Locate the cell with the specified text and output its (X, Y) center coordinate. 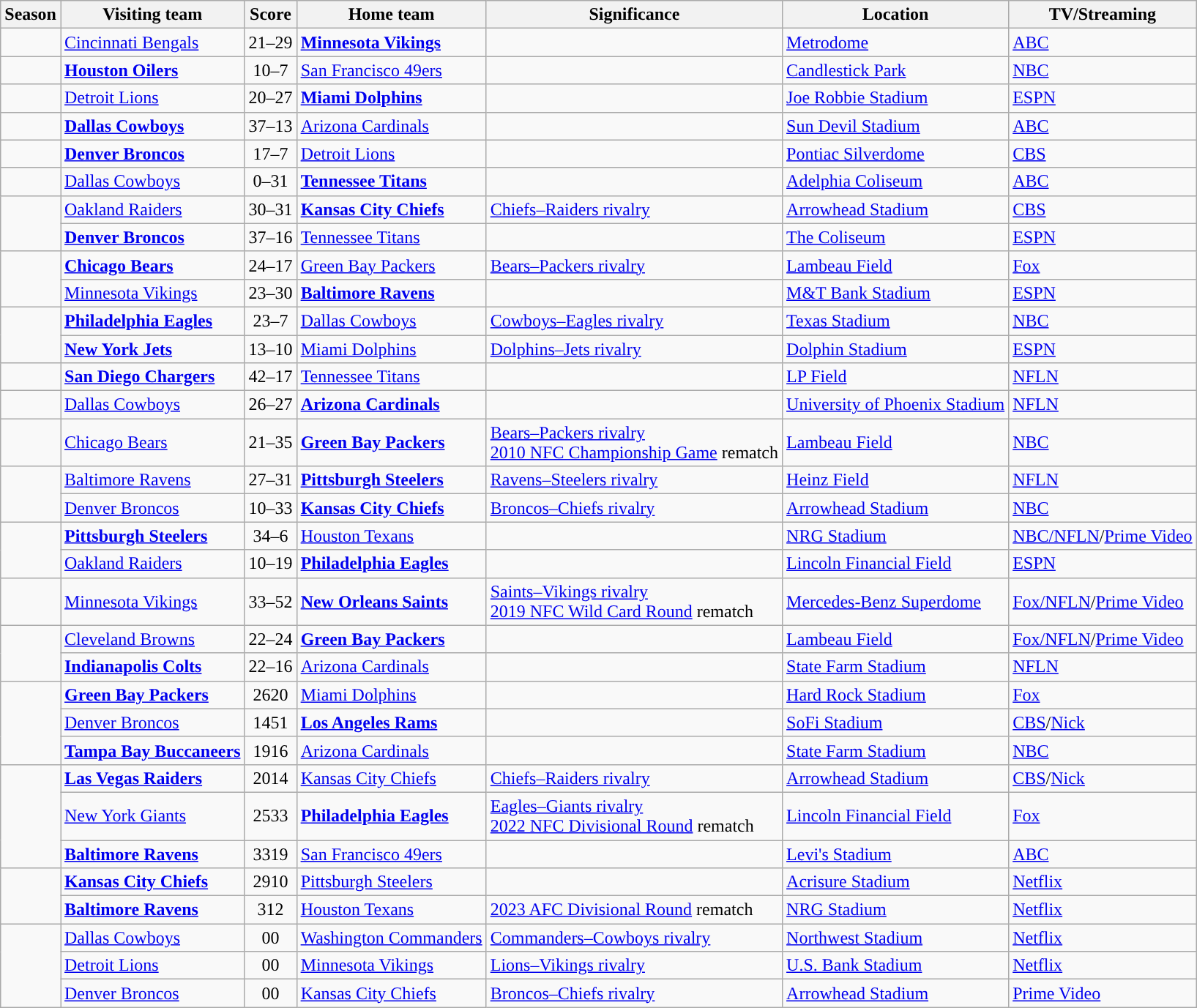
University of Phoenix Stadium (896, 405)
Lions–Vikings rivalry (634, 966)
New Orleans Saints (391, 602)
TV/Streaming (1103, 15)
M&T Bank Stadium (896, 293)
New York Jets (152, 349)
Los Angeles Rams (391, 723)
13–10 (271, 349)
Ravens–Steelers rivalry (634, 480)
Prime Video (1103, 993)
U.S. Bank Stadium (896, 966)
Adelphia Coliseum (896, 182)
2620 (271, 695)
Indianapolis Colts (152, 667)
0–31 (271, 182)
37–13 (271, 126)
Cleveland Browns (152, 639)
2014 (271, 778)
2910 (271, 882)
20–27 (271, 98)
Cowboys–Eagles rivalry (634, 321)
Location (896, 15)
Las Vegas Raiders (152, 778)
2533 (271, 815)
LP Field (896, 377)
Score (271, 15)
Cincinnati Bengals (152, 42)
Pontiac Silverdome (896, 154)
Dolphins–Jets rivalry (634, 349)
30–31 (271, 209)
Commanders–Cowboys rivalry (634, 938)
23–7 (271, 321)
33–52 (271, 602)
17–7 (271, 154)
Acrisure Stadium (896, 882)
Saints–Vikings rivalry2019 NFC Wild Card Round rematch (634, 602)
Texas Stadium (896, 321)
23–30 (271, 293)
SoFi Stadium (896, 723)
1451 (271, 723)
22–16 (271, 667)
1916 (271, 750)
Home team (391, 15)
2023 AFC Divisional Round rematch (634, 910)
Bears–Packers rivalry2010 NFC Championship Game rematch (634, 442)
Houston Oilers (152, 70)
26–27 (271, 405)
Season (31, 15)
Dolphin Stadium (896, 349)
Mercedes-Benz Superdome (896, 602)
3319 (271, 854)
Hard Rock Stadium (896, 695)
Significance (634, 15)
Heinz Field (896, 480)
10–33 (271, 508)
24–17 (271, 265)
New York Giants (152, 815)
Washington Commanders (391, 938)
10–19 (271, 564)
Northwest Stadium (896, 938)
The Coliseum (896, 237)
22–24 (271, 639)
Tampa Bay Buccaneers (152, 750)
Visiting team (152, 15)
312 (271, 910)
42–17 (271, 377)
21–35 (271, 442)
Joe Robbie Stadium (896, 98)
Levi's Stadium (896, 854)
San Diego Chargers (152, 377)
Sun Devil Stadium (896, 126)
37–16 (271, 237)
27–31 (271, 480)
Eagles–Giants rivalry2022 NFC Divisional Round rematch (634, 815)
Bears–Packers rivalry (634, 265)
21–29 (271, 42)
Candlestick Park (896, 70)
10–7 (271, 70)
34–6 (271, 536)
NBC/NFLN/Prime Video (1103, 536)
Metrodome (896, 42)
